Return the [X, Y] coordinate for the center point of the cell that contains the specified text.  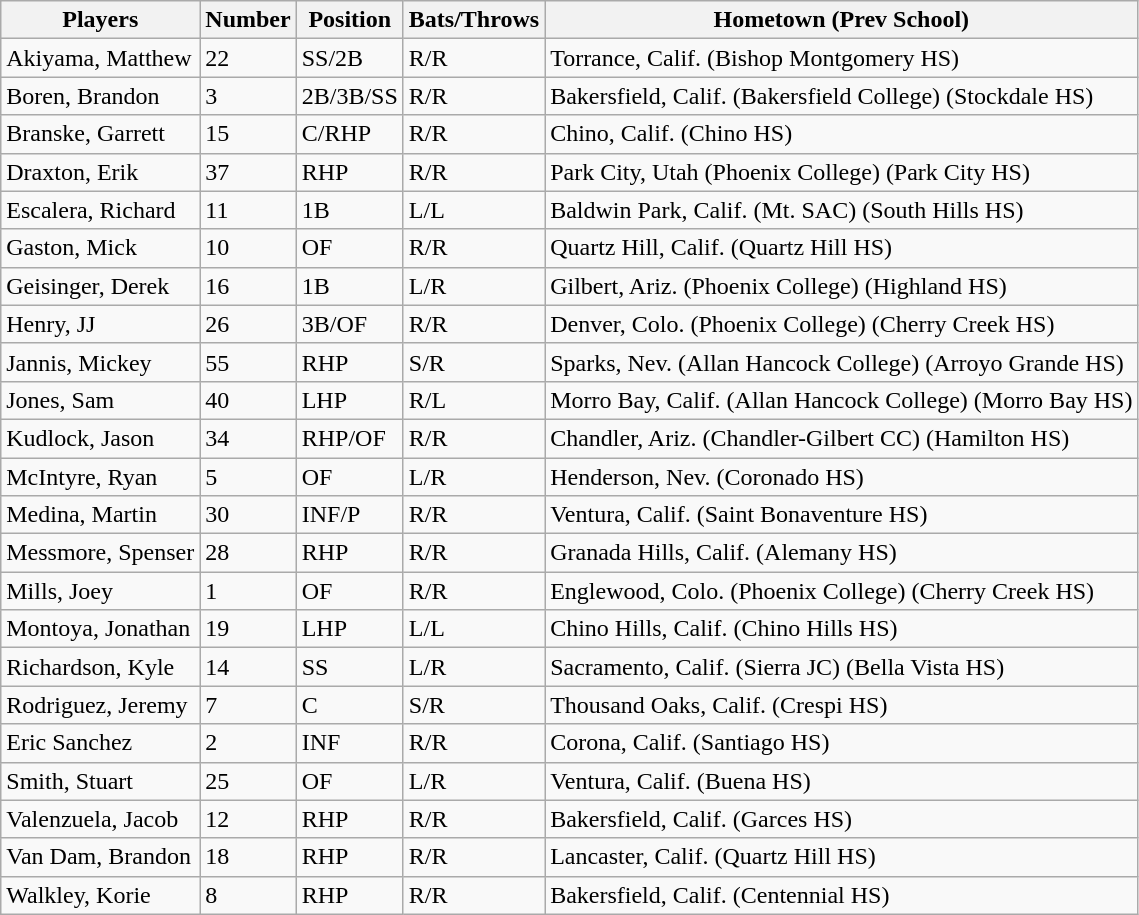
Hometown (Prev School) [842, 20]
Gaston, Mick [100, 248]
Jannis, Mickey [100, 362]
11 [248, 210]
Thousand Oaks, Calif. (Crespi HS) [842, 705]
Kudlock, Jason [100, 438]
Chino Hills, Calif. (Chino Hills HS) [842, 629]
Sacramento, Calif. (Sierra JC) (Bella Vista HS) [842, 667]
Corona, Calif. (Santiago HS) [842, 743]
Bats/Throws [474, 20]
Valenzuela, Jacob [100, 819]
16 [248, 286]
Chandler, Ariz. (Chandler-Gilbert CC) (Hamilton HS) [842, 438]
Bakersfield, Calif. (Garces HS) [842, 819]
2 [248, 743]
Position [350, 20]
18 [248, 857]
Jones, Sam [100, 400]
Henry, JJ [100, 324]
McIntyre, Ryan [100, 477]
37 [248, 172]
7 [248, 705]
2B/3B/SS [350, 96]
8 [248, 895]
Escalera, Richard [100, 210]
Bakersfield, Calif. (Bakersfield College) (Stockdale HS) [842, 96]
22 [248, 58]
1 [248, 591]
INF/P [350, 515]
Montoya, Jonathan [100, 629]
28 [248, 553]
Smith, Stuart [100, 781]
Messmore, Spenser [100, 553]
Rodriguez, Jeremy [100, 705]
Walkley, Korie [100, 895]
Gilbert, Ariz. (Phoenix College) (Highland HS) [842, 286]
INF [350, 743]
Ventura, Calif. (Saint Bonaventure HS) [842, 515]
Chino, Calif. (Chino HS) [842, 134]
Lancaster, Calif. (Quartz Hill HS) [842, 857]
3B/OF [350, 324]
C [350, 705]
Henderson, Nev. (Coronado HS) [842, 477]
Ventura, Calif. (Buena HS) [842, 781]
Boren, Brandon [100, 96]
12 [248, 819]
Morro Bay, Calif. (Allan Hancock College) (Morro Bay HS) [842, 400]
Quartz Hill, Calif. (Quartz Hill HS) [842, 248]
Bakersfield, Calif. (Centennial HS) [842, 895]
55 [248, 362]
14 [248, 667]
Park City, Utah (Phoenix College) (Park City HS) [842, 172]
Sparks, Nev. (Allan Hancock College) (Arroyo Grande HS) [842, 362]
25 [248, 781]
Eric Sanchez [100, 743]
Torrance, Calif. (Bishop Montgomery HS) [842, 58]
Richardson, Kyle [100, 667]
Players [100, 20]
Geisinger, Derek [100, 286]
19 [248, 629]
RHP/OF [350, 438]
Englewood, Colo. (Phoenix College) (Cherry Creek HS) [842, 591]
40 [248, 400]
Branske, Garrett [100, 134]
Draxton, Erik [100, 172]
26 [248, 324]
Van Dam, Brandon [100, 857]
Akiyama, Matthew [100, 58]
C/RHP [350, 134]
SS [350, 667]
Number [248, 20]
15 [248, 134]
5 [248, 477]
10 [248, 248]
Baldwin Park, Calif. (Mt. SAC) (South Hills HS) [842, 210]
30 [248, 515]
34 [248, 438]
R/L [474, 400]
Mills, Joey [100, 591]
Denver, Colo. (Phoenix College) (Cherry Creek HS) [842, 324]
Granada Hills, Calif. (Alemany HS) [842, 553]
SS/2B [350, 58]
Medina, Martin [100, 515]
3 [248, 96]
